Search for the cell housing the specified text and yield its (x, y) center coordinate. 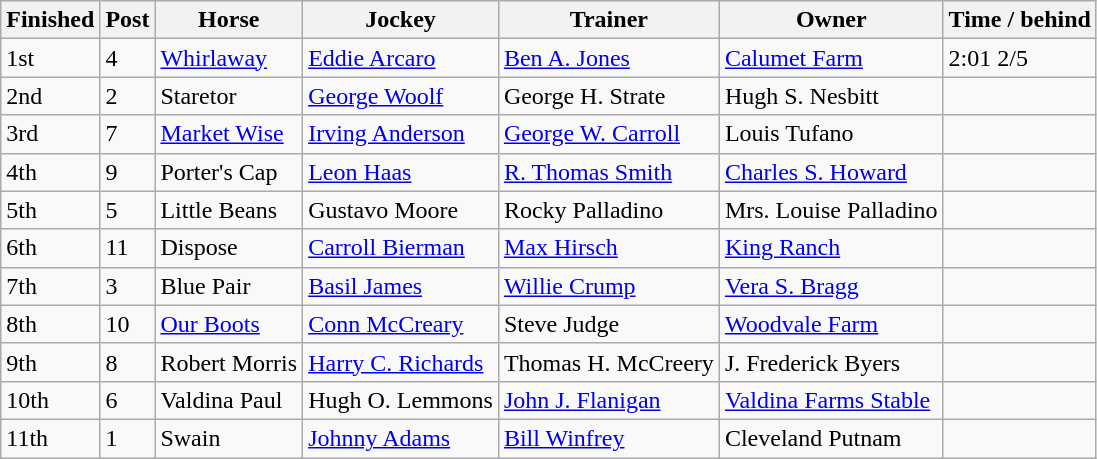
Porter's Cap (229, 172)
Steve Judge (608, 324)
Eddie Arcaro (401, 58)
8 (128, 362)
Carroll Bierman (401, 248)
Gustavo Moore (401, 210)
Robert Morris (229, 362)
Market Wise (229, 134)
5 (128, 210)
4th (50, 172)
8th (50, 324)
Finished (50, 20)
6 (128, 400)
2 (128, 96)
Charles S. Howard (831, 172)
4 (128, 58)
Jockey (401, 20)
1st (50, 58)
Cleveland Putnam (831, 438)
11 (128, 248)
Hugh S. Nesbitt (831, 96)
Swain (229, 438)
John J. Flanigan (608, 400)
Woodvale Farm (831, 324)
Little Beans (229, 210)
Willie Crump (608, 286)
George W. Carroll (608, 134)
3 (128, 286)
2nd (50, 96)
5th (50, 210)
Calumet Farm (831, 58)
1 (128, 438)
7 (128, 134)
7th (50, 286)
J. Frederick Byers (831, 362)
Bill Winfrey (608, 438)
Valdina Farms Stable (831, 400)
Time / behind (1020, 20)
Staretor (229, 96)
Ben A. Jones (608, 58)
Horse (229, 20)
R. Thomas Smith (608, 172)
Max Hirsch (608, 248)
Harry C. Richards (401, 362)
Louis Tufano (831, 134)
10 (128, 324)
2:01 2/5 (1020, 58)
George H. Strate (608, 96)
Owner (831, 20)
King Ranch (831, 248)
Our Boots (229, 324)
3rd (50, 134)
Conn McCreary (401, 324)
6th (50, 248)
11th (50, 438)
Trainer (608, 20)
10th (50, 400)
George Woolf (401, 96)
Rocky Palladino (608, 210)
Post (128, 20)
Basil James (401, 286)
Mrs. Louise Palladino (831, 210)
Johnny Adams (401, 438)
Hugh O. Lemmons (401, 400)
Dispose (229, 248)
Whirlaway (229, 58)
Leon Haas (401, 172)
Blue Pair (229, 286)
Valdina Paul (229, 400)
9th (50, 362)
Thomas H. McCreery (608, 362)
Vera S. Bragg (831, 286)
9 (128, 172)
Irving Anderson (401, 134)
